Return (X, Y) of the center of cell containing provided text 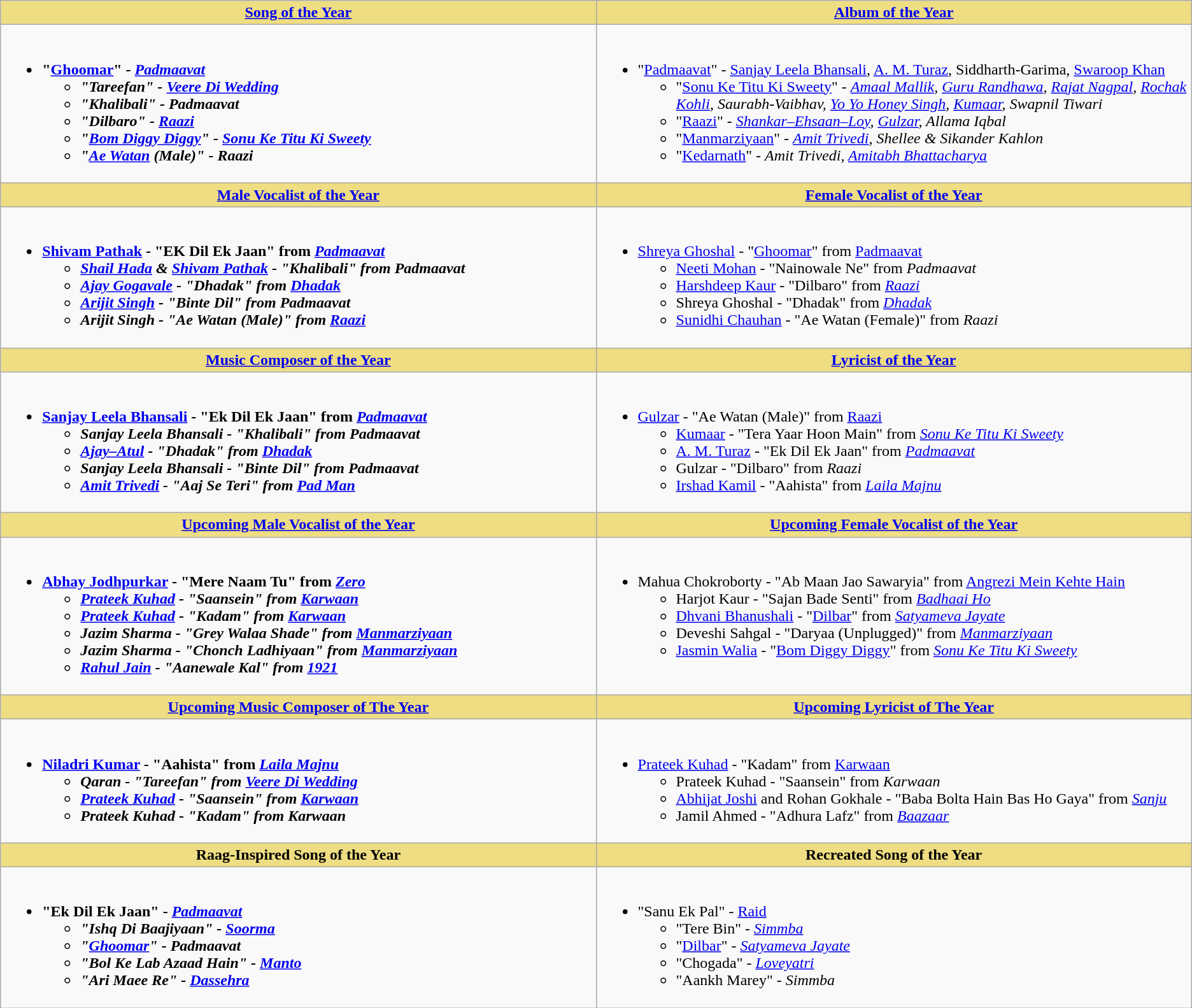
Upcoming Female Vocalist of the Year (894, 525)
Song of the Year (298, 13)
Upcoming Music Composer of The Year (298, 707)
Upcoming Lyricist of The Year (894, 707)
Lyricist of the Year (894, 360)
Album of the Year (894, 13)
Upcoming Male Vocalist of the Year (298, 525)
Female Vocalist of the Year (894, 195)
Music Composer of the Year (298, 360)
Raag-Inspired Song of the Year (298, 855)
Male Vocalist of the Year (298, 195)
"Sanu Ek Pal" - Raid"Tere Bin" - Simmba"Dilbar" - Satyameva Jayate"Chogada" - Loveyatri"Aankh Marey" - Simmba (894, 937)
"Ek Dil Ek Jaan" - Padmaavat"Ishq Di Baajiyaan" - Soorma"Ghoomar" - Padmaavat"Bol Ke Lab Azaad Hain" - Manto"Ari Maee Re" - Dassehra (298, 937)
Recreated Song of the Year (894, 855)
